Find where the given text appears and provide that cell's center as [x, y] coordinate. 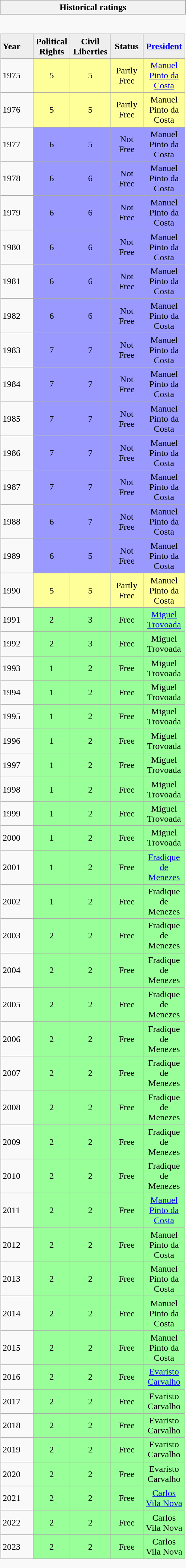
Status [126, 46]
2005 [17, 1004]
1984 [17, 384]
1975 [17, 75]
2012 [17, 1245]
1986 [17, 453]
2018 [17, 1426]
1980 [17, 247]
1997 [17, 765]
2015 [17, 1348]
2022 [17, 1523]
2020 [17, 1474]
President [164, 46]
1991 [17, 620]
Civil Liberties [90, 46]
2019 [17, 1449]
Historical ratings [93, 7]
1993 [17, 668]
1985 [17, 419]
1981 [17, 281]
1998 [17, 790]
2017 [17, 1401]
2021 [17, 1498]
1977 [17, 144]
1994 [17, 693]
2008 [17, 1107]
2001 [17, 867]
2007 [17, 1073]
2011 [17, 1210]
Political Rights [52, 46]
1996 [17, 741]
2014 [17, 1313]
2010 [17, 1176]
1995 [17, 717]
2004 [17, 970]
1992 [17, 643]
1999 [17, 813]
2023 [17, 1546]
1990 [17, 590]
1987 [17, 487]
2000 [17, 838]
2006 [17, 1039]
1988 [17, 522]
2016 [17, 1377]
1982 [17, 316]
2002 [17, 901]
Year [17, 46]
1979 [17, 213]
1976 [17, 110]
2013 [17, 1279]
2009 [17, 1142]
1978 [17, 179]
2003 [17, 936]
1983 [17, 350]
1989 [17, 556]
